Scan for the cell matching the given text and deliver its [X, Y] coordinate at center. 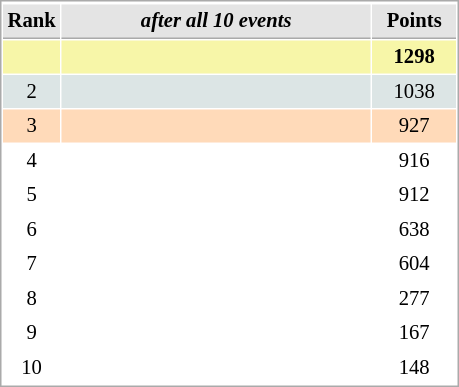
927 [414, 126]
1298 [414, 56]
2 [32, 92]
9 [32, 332]
5 [32, 194]
604 [414, 264]
3 [32, 126]
7 [32, 264]
8 [32, 298]
1038 [414, 92]
148 [414, 368]
916 [414, 160]
4 [32, 160]
912 [414, 194]
Rank [32, 21]
167 [414, 332]
638 [414, 230]
after all 10 events [216, 21]
277 [414, 298]
Points [414, 21]
6 [32, 230]
10 [32, 368]
